Output the [x, y] coordinate of the center of the cell containing the given text.  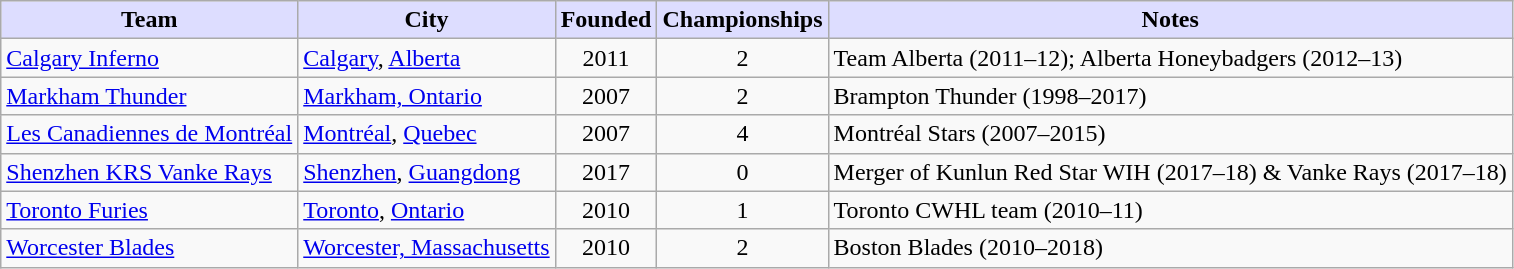
Boston Blades (2010–2018) [1170, 248]
Shenzhen, Guangdong [426, 172]
2011 [606, 58]
Founded [606, 20]
Shenzhen KRS Vanke Rays [150, 172]
Montréal Stars (2007–2015) [1170, 134]
1 [742, 210]
Worcester, Massachusetts [426, 248]
Markham, Ontario [426, 96]
Calgary Inferno [150, 58]
Worcester Blades [150, 248]
4 [742, 134]
Toronto CWHL team (2010–11) [1170, 210]
Markham Thunder [150, 96]
Team Alberta (2011–12); Alberta Honeybadgers (2012–13) [1170, 58]
Toronto Furies [150, 210]
Brampton Thunder (1998–2017) [1170, 96]
Notes [1170, 20]
Les Canadiennes de Montréal [150, 134]
Team [150, 20]
0 [742, 172]
Calgary, Alberta [426, 58]
City [426, 20]
Championships [742, 20]
2017 [606, 172]
Toronto, Ontario [426, 210]
Montréal, Quebec [426, 134]
Merger of Kunlun Red Star WIH (2017–18) & Vanke Rays (2017–18) [1170, 172]
